Detect which cell encompasses the target text, then output its [x, y] center coordinate. 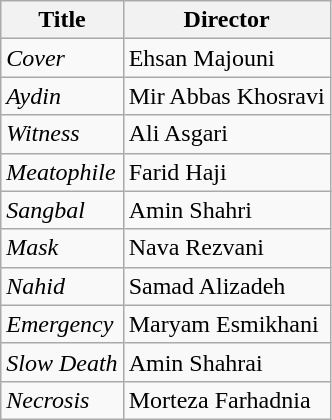
Witness [62, 134]
Maryam Esmikhani [226, 324]
Mask [62, 248]
Director [226, 20]
Title [62, 20]
Meatophile [62, 172]
Samad Alizadeh [226, 286]
Morteza Farhadnia [226, 400]
Nava Rezvani [226, 248]
Amin Shahrai [226, 362]
Farid Haji [226, 172]
Necrosis [62, 400]
Aydin [62, 96]
Emergency [62, 324]
Slow Death [62, 362]
Ali Asgari [226, 134]
Amin Shahri [226, 210]
Ehsan Majouni [226, 58]
Sangbal [62, 210]
Mir Abbas Khosravi [226, 96]
Nahid [62, 286]
Cover [62, 58]
